Identify which cell holds the provided text, then report its [x, y] central coordinate. 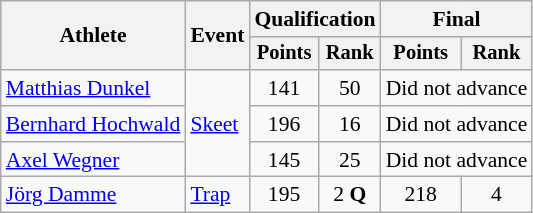
Trap [217, 195]
195 [284, 195]
Axel Wegner [94, 160]
16 [350, 124]
Matthias Dunkel [94, 88]
Final [457, 19]
145 [284, 160]
2 Q [350, 195]
Athlete [94, 36]
141 [284, 88]
Qualification [314, 19]
Bernhard Hochwald [94, 124]
25 [350, 160]
Skeet [217, 124]
196 [284, 124]
218 [421, 195]
Jörg Damme [94, 195]
4 [497, 195]
Event [217, 36]
50 [350, 88]
